For the text-containing cell, return its midpoint in [X, Y] coordinate format. 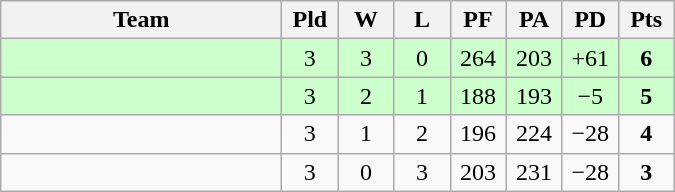
5 [646, 96]
188 [478, 96]
264 [478, 58]
PA [534, 20]
224 [534, 134]
L [422, 20]
196 [478, 134]
−5 [590, 96]
Pld [310, 20]
Pts [646, 20]
6 [646, 58]
231 [534, 172]
W [366, 20]
PD [590, 20]
193 [534, 96]
Team [142, 20]
+61 [590, 58]
4 [646, 134]
PF [478, 20]
